Capture the cell that displays the provided text and extract its [x, y] central coordinate. 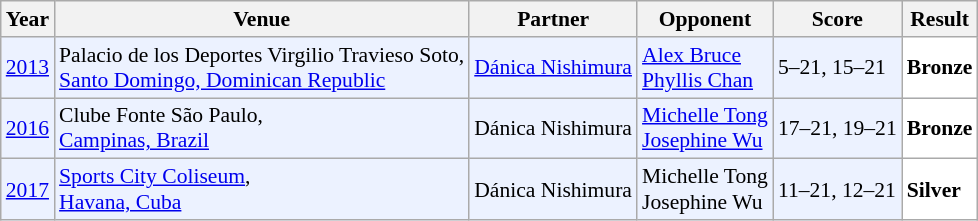
Alex Bruce Phyllis Chan [705, 68]
Year [28, 19]
17–21, 19–21 [838, 128]
Silver [940, 190]
2017 [28, 190]
Sports City Coliseum,Havana, Cuba [262, 190]
Result [940, 19]
Partner [553, 19]
5–21, 15–21 [838, 68]
Score [838, 19]
2013 [28, 68]
Palacio de los Deportes Virgilio Travieso Soto,Santo Domingo, Dominican Republic [262, 68]
11–21, 12–21 [838, 190]
Venue [262, 19]
Opponent [705, 19]
Clube Fonte São Paulo,Campinas, Brazil [262, 128]
2016 [28, 128]
